Return the [x, y] coordinate for the center point of the cell that contains the specified text.  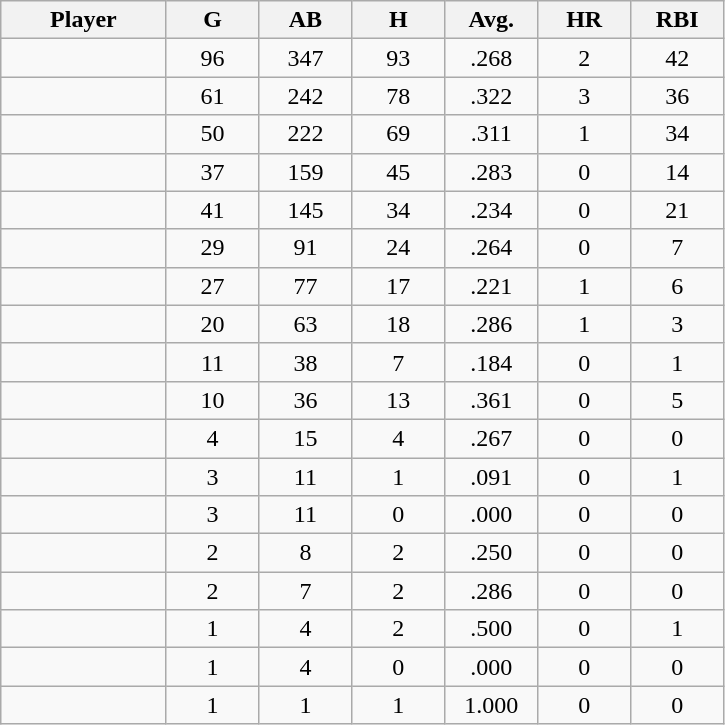
50 [212, 134]
.184 [492, 362]
.267 [492, 438]
145 [306, 210]
Avg. [492, 20]
.221 [492, 286]
15 [306, 438]
41 [212, 210]
29 [212, 248]
37 [212, 172]
96 [212, 58]
10 [212, 400]
38 [306, 362]
78 [398, 96]
.500 [492, 629]
RBI [678, 20]
.250 [492, 553]
159 [306, 172]
.311 [492, 134]
G [212, 20]
222 [306, 134]
347 [306, 58]
242 [306, 96]
91 [306, 248]
45 [398, 172]
13 [398, 400]
H [398, 20]
.361 [492, 400]
6 [678, 286]
24 [398, 248]
77 [306, 286]
20 [212, 324]
27 [212, 286]
.264 [492, 248]
1.000 [492, 705]
21 [678, 210]
AB [306, 20]
93 [398, 58]
17 [398, 286]
.234 [492, 210]
5 [678, 400]
63 [306, 324]
42 [678, 58]
69 [398, 134]
.322 [492, 96]
61 [212, 96]
.268 [492, 58]
8 [306, 553]
.283 [492, 172]
14 [678, 172]
HR [584, 20]
18 [398, 324]
Player [84, 20]
.091 [492, 477]
